From the cell containing the given text, extract its center point as (x, y) coordinate. 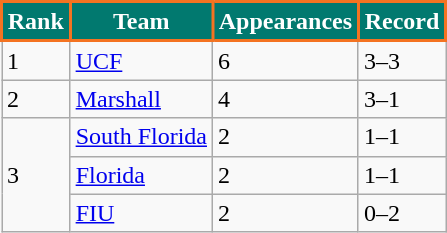
Florida (141, 175)
6 (286, 60)
0–2 (402, 213)
FIU (141, 213)
4 (286, 99)
Appearances (286, 22)
3 (36, 175)
UCF (141, 60)
1 (36, 60)
Team (141, 22)
3–3 (402, 60)
Record (402, 22)
Rank (36, 22)
Marshall (141, 99)
South Florida (141, 137)
3–1 (402, 99)
